From the cell containing the given text, extract its center point as [x, y] coordinate. 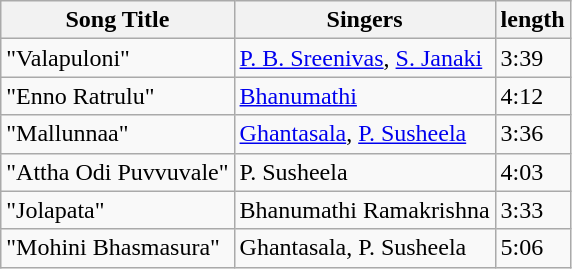
Bhanumathi Ramakrishna [364, 210]
"Valapuloni" [118, 58]
"Mallunnaa" [118, 134]
Song Title [118, 20]
"Enno Ratrulu" [118, 96]
Bhanumathi [364, 96]
P. Susheela [364, 172]
length [532, 20]
"Jolapata" [118, 210]
Singers [364, 20]
4:03 [532, 172]
"Mohini Bhasmasura" [118, 248]
3:36 [532, 134]
P. B. Sreenivas, S. Janaki [364, 58]
5:06 [532, 248]
3:39 [532, 58]
3:33 [532, 210]
"Attha Odi Puvvuvale" [118, 172]
4:12 [532, 96]
